Locate the cell with the specified text and output its (X, Y) center coordinate. 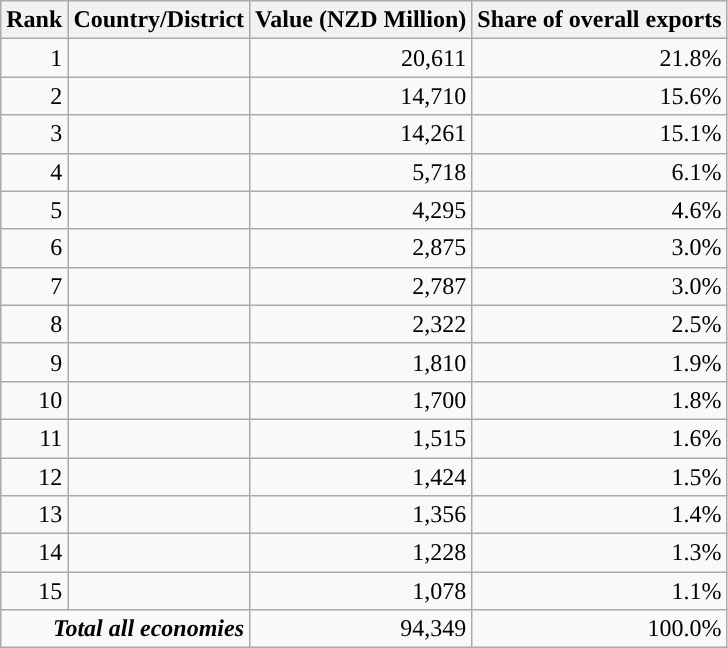
21.8% (600, 58)
3 (34, 134)
4.6% (600, 210)
9 (34, 362)
1,515 (361, 438)
2,875 (361, 248)
1,424 (361, 477)
14 (34, 553)
Share of overall exports (600, 20)
100.0% (600, 629)
11 (34, 438)
2,787 (361, 286)
Total all economies (126, 629)
5,718 (361, 172)
14,261 (361, 134)
7 (34, 286)
1,078 (361, 591)
5 (34, 210)
1,700 (361, 400)
1,356 (361, 515)
20,611 (361, 58)
1,810 (361, 362)
1.5% (600, 477)
4 (34, 172)
15.6% (600, 96)
1.3% (600, 553)
10 (34, 400)
13 (34, 515)
2.5% (600, 324)
1,228 (361, 553)
1.4% (600, 515)
15 (34, 591)
Country/District (159, 20)
6.1% (600, 172)
2 (34, 96)
Rank (34, 20)
15.1% (600, 134)
94,349 (361, 629)
1.1% (600, 591)
Value (NZD Million) (361, 20)
4,295 (361, 210)
14,710 (361, 96)
1.9% (600, 362)
12 (34, 477)
6 (34, 248)
1.8% (600, 400)
2,322 (361, 324)
1 (34, 58)
8 (34, 324)
1.6% (600, 438)
